Detect which cell encompasses the target text, then output its (X, Y) center coordinate. 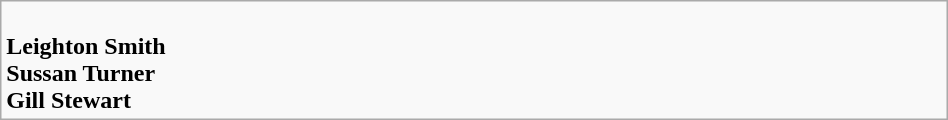
Leighton SmithSussan TurnerGill Stewart (474, 60)
